Find where the given text appears and provide that cell's center as [x, y] coordinate. 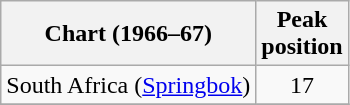
South Africa (Springbok) [128, 85]
Peakposition [302, 34]
Chart (1966–67) [128, 34]
17 [302, 85]
